Determine the [X, Y] coordinate at the center of the cell enclosing the given text.  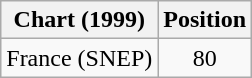
Chart (1999) [80, 20]
France (SNEP) [80, 58]
Position [205, 20]
80 [205, 58]
